Search for the cell housing the specified text and yield its (x, y) center coordinate. 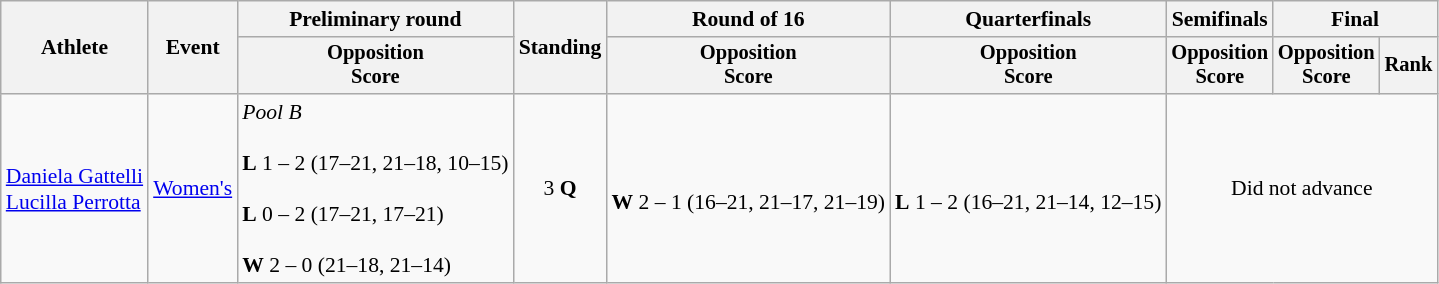
Final (1355, 19)
Rank (1409, 66)
Round of 16 (748, 19)
W 2 – 1 (16–21, 21–17, 21–19) (748, 188)
Pool BL 1 – 2 (17–21, 21–18, 10–15)L 0 – 2 (17–21, 17–21)W 2 – 0 (21–18, 21–14) (375, 188)
Standing (560, 48)
Semifinals (1220, 19)
Quarterfinals (1028, 19)
Women's (192, 188)
Preliminary round (375, 19)
Did not advance (1302, 188)
Athlete (74, 48)
L 1 – 2 (16–21, 21–14, 12–15) (1028, 188)
Event (192, 48)
3 Q (560, 188)
Daniela GattelliLucilla Perrotta (74, 188)
